From the cell containing the given text, extract its center point as [X, Y] coordinate. 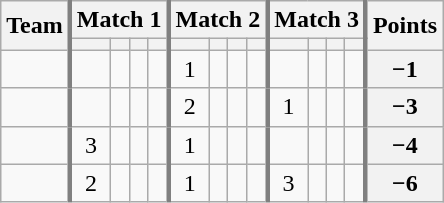
−3 [404, 107]
−4 [404, 145]
Team [36, 26]
−1 [404, 69]
−6 [404, 183]
Match 3 [316, 20]
Match 1 [120, 20]
Points [404, 26]
Match 2 [218, 20]
